Return [x, y] of the center of cell containing provided text 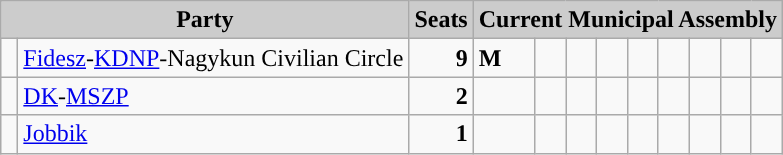
Jobbik [214, 134]
9 [441, 58]
1 [441, 134]
2 [441, 96]
Fidesz-KDNP-Nagykun Civilian Circle [214, 58]
DK-MSZP [214, 96]
Seats [441, 20]
Current Municipal Assembly [628, 20]
M [504, 58]
Party [205, 20]
